Identify which cell holds the provided text, then report its (X, Y) central coordinate. 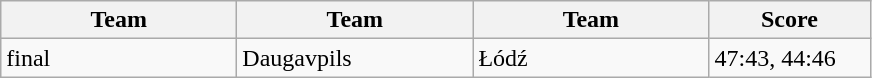
Score (790, 20)
final (119, 58)
Łódź (591, 58)
47:43, 44:46 (790, 58)
Daugavpils (355, 58)
